For the text-containing cell, return its midpoint in (x, y) coordinate format. 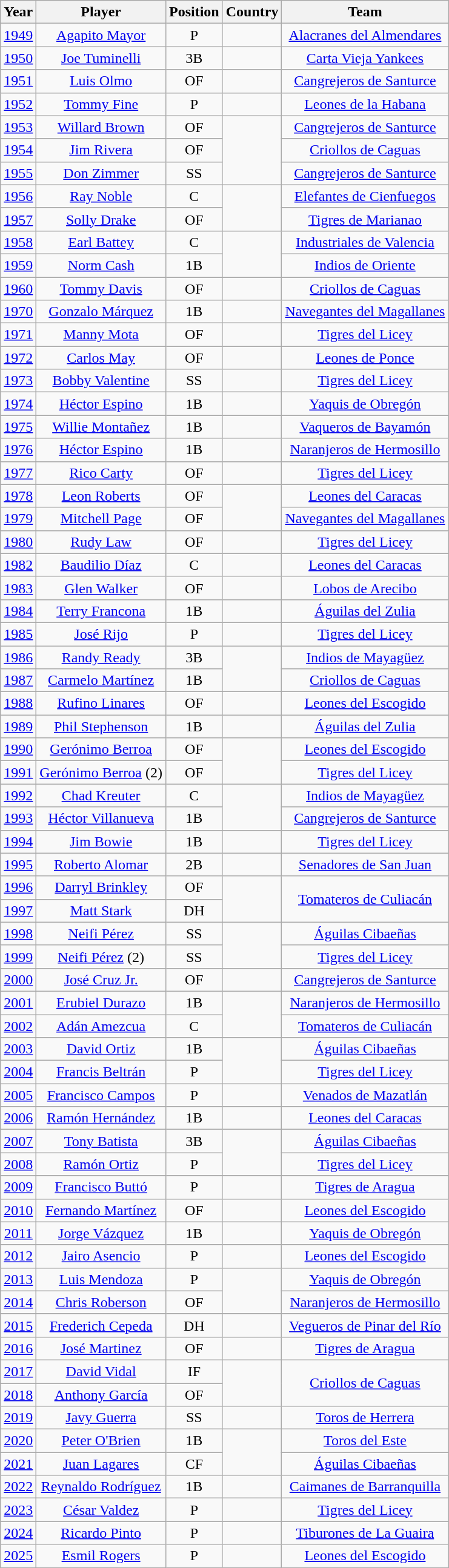
1973 (18, 381)
Player (101, 12)
Country (252, 12)
Vegueros de Pinar del Río (365, 1325)
Ramón Ortiz (101, 1164)
1990 (18, 749)
1954 (18, 150)
2011 (18, 1233)
Carlos May (101, 358)
Fernando Martínez (101, 1210)
Manny Mota (101, 335)
Willard Brown (101, 127)
Jairo Asencio (101, 1256)
Matt Stark (101, 911)
Jim Bowie (101, 842)
2019 (18, 1418)
2001 (18, 1003)
Alacranes del Almendares (365, 35)
1995 (18, 865)
1979 (18, 519)
1971 (18, 335)
2006 (18, 1118)
1993 (18, 819)
1987 (18, 680)
Reynaldo Rodríguez (101, 1487)
1977 (18, 473)
2012 (18, 1256)
1983 (18, 588)
José Rijo (101, 634)
José Cruz Jr. (101, 980)
Venados de Mazatlán (365, 1095)
Ray Noble (101, 196)
2B (194, 865)
Neifi Pérez (101, 934)
1959 (18, 265)
Peter O'Brien (101, 1441)
Ramón Hernández (101, 1118)
2017 (18, 1371)
2025 (18, 1556)
Adán Amezcua (101, 1026)
1999 (18, 957)
Joe Tuminelli (101, 58)
1986 (18, 657)
1975 (18, 427)
1951 (18, 81)
1958 (18, 242)
Gerónimo Berroa (101, 749)
Willie Montañez (101, 427)
1952 (18, 104)
1953 (18, 127)
1955 (18, 173)
Agapito Mayor (101, 35)
2014 (18, 1302)
Jim Rivera (101, 150)
Industriales de Valencia (365, 242)
2004 (18, 1072)
Senadores de San Juan (365, 865)
Frederich Cepeda (101, 1325)
Héctor Villanueva (101, 819)
1998 (18, 934)
Javy Guerra (101, 1418)
Tommy Fine (101, 104)
Francisco Buttó (101, 1187)
Carmelo Martínez (101, 680)
Glen Walker (101, 588)
David Vidal (101, 1371)
Mitchell Page (101, 519)
1970 (18, 312)
Toros del Este (365, 1441)
Year (18, 12)
2020 (18, 1441)
Esmil Rogers (101, 1556)
1992 (18, 796)
1988 (18, 703)
2009 (18, 1187)
2008 (18, 1164)
Tony Batista (101, 1141)
Solly Drake (101, 219)
Tiburones de La Guaira (365, 1533)
2003 (18, 1049)
Tigres de Marianao (365, 219)
1956 (18, 196)
1994 (18, 842)
Chad Kreuter (101, 796)
Roberto Alomar (101, 865)
David Ortiz (101, 1049)
Rufino Linares (101, 703)
Bobby Valentine (101, 381)
1976 (18, 450)
Position (194, 12)
Gonzalo Márquez (101, 312)
1997 (18, 911)
1984 (18, 611)
Earl Battey (101, 242)
2010 (18, 1210)
1996 (18, 888)
Anthony García (101, 1394)
Norm Cash (101, 265)
1950 (18, 58)
1972 (18, 358)
2005 (18, 1095)
CF (194, 1464)
Vaqueros de Bayamón (365, 427)
IF (194, 1371)
Erubiel Durazo (101, 1003)
2002 (18, 1026)
Baudilio Díaz (101, 565)
Leones de Ponce (365, 358)
1989 (18, 726)
2015 (18, 1325)
Luis Mendoza (101, 1279)
Caimanes de Barranquilla (365, 1487)
2023 (18, 1510)
2016 (18, 1348)
Juan Lagares (101, 1464)
Darryl Brinkley (101, 888)
Gerónimo Berroa (2) (101, 772)
1982 (18, 565)
Chris Roberson (101, 1302)
1957 (18, 219)
1960 (18, 289)
Ricardo Pinto (101, 1533)
2007 (18, 1141)
1980 (18, 542)
Rudy Law (101, 542)
Carta Vieja Yankees (365, 58)
Phil Stephenson (101, 726)
César Valdez (101, 1510)
1949 (18, 35)
1974 (18, 404)
Luis Olmo (101, 81)
Tommy Davis (101, 289)
1985 (18, 634)
Neifi Pérez (2) (101, 957)
Rico Carty (101, 473)
Leon Roberts (101, 496)
2013 (18, 1279)
2024 (18, 1533)
Francisco Campos (101, 1095)
Randy Ready (101, 657)
1978 (18, 496)
Indios de Oriente (365, 265)
1991 (18, 772)
Elefantes de Cienfuegos (365, 196)
Team (365, 12)
2021 (18, 1464)
Terry Francona (101, 611)
2000 (18, 980)
Lobos de Arecibo (365, 588)
Leones de la Habana (365, 104)
Don Zimmer (101, 173)
Jorge Vázquez (101, 1233)
Francis Beltrán (101, 1072)
2018 (18, 1394)
Toros de Herrera (365, 1418)
José Martinez (101, 1348)
2022 (18, 1487)
